Search for the cell housing the specified text and yield its (X, Y) center coordinate. 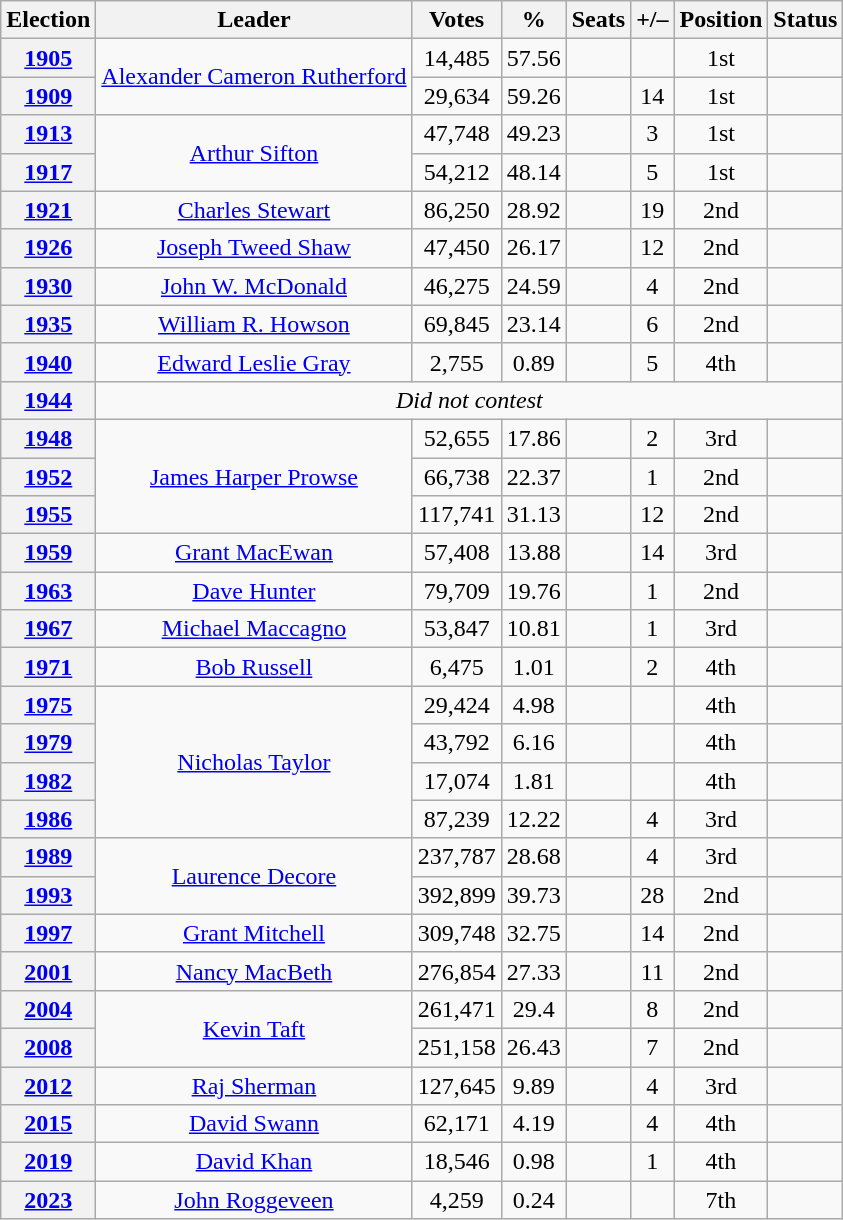
2008 (48, 1047)
47,748 (456, 134)
1955 (48, 515)
Raj Sherman (254, 1085)
1982 (48, 781)
1905 (48, 58)
1909 (48, 96)
1926 (48, 248)
11 (652, 971)
1948 (48, 438)
29.4 (534, 1009)
Alexander Cameron Rutherford (254, 77)
William R. Howson (254, 324)
1940 (48, 362)
1930 (48, 286)
Votes (456, 20)
28 (652, 895)
7th (721, 1200)
1913 (48, 134)
1997 (48, 933)
Status (806, 20)
251,158 (456, 1047)
6,475 (456, 667)
Kevin Taft (254, 1028)
237,787 (456, 857)
Grant MacEwan (254, 553)
79,709 (456, 591)
1989 (48, 857)
28.68 (534, 857)
22.37 (534, 477)
2004 (48, 1009)
6.16 (534, 743)
57.56 (534, 58)
2015 (48, 1124)
7 (652, 1047)
86,250 (456, 210)
4.19 (534, 1124)
Nancy MacBeth (254, 971)
Charles Stewart (254, 210)
2019 (48, 1162)
2001 (48, 971)
26.43 (534, 1047)
1.01 (534, 667)
48.14 (534, 172)
392,899 (456, 895)
4,259 (456, 1200)
26.17 (534, 248)
John W. McDonald (254, 286)
Leader (254, 20)
Election (48, 20)
1935 (48, 324)
1979 (48, 743)
18,546 (456, 1162)
1944 (48, 400)
54,212 (456, 172)
Dave Hunter (254, 591)
0.89 (534, 362)
39.73 (534, 895)
1963 (48, 591)
24.59 (534, 286)
117,741 (456, 515)
43,792 (456, 743)
+/– (652, 20)
1993 (48, 895)
66,738 (456, 477)
49.23 (534, 134)
69,845 (456, 324)
12.22 (534, 819)
1986 (48, 819)
0.98 (534, 1162)
1971 (48, 667)
Laurence Decore (254, 876)
19.76 (534, 591)
0.24 (534, 1200)
1959 (48, 553)
1921 (48, 210)
47,450 (456, 248)
27.33 (534, 971)
57,408 (456, 553)
32.75 (534, 933)
John Roggeveen (254, 1200)
Michael Maccagno (254, 629)
59.26 (534, 96)
53,847 (456, 629)
% (534, 20)
46,275 (456, 286)
1917 (48, 172)
Joseph Tweed Shaw (254, 248)
31.13 (534, 515)
1.81 (534, 781)
4.98 (534, 705)
Seats (598, 20)
Nicholas Taylor (254, 762)
6 (652, 324)
261,471 (456, 1009)
1975 (48, 705)
1967 (48, 629)
2,755 (456, 362)
127,645 (456, 1085)
Arthur Sifton (254, 153)
62,171 (456, 1124)
52,655 (456, 438)
3 (652, 134)
10.81 (534, 629)
2012 (48, 1085)
Edward Leslie Gray (254, 362)
2023 (48, 1200)
309,748 (456, 933)
8 (652, 1009)
Bob Russell (254, 667)
Position (721, 20)
14,485 (456, 58)
1952 (48, 477)
276,854 (456, 971)
David Khan (254, 1162)
17.86 (534, 438)
29,634 (456, 96)
9.89 (534, 1085)
28.92 (534, 210)
23.14 (534, 324)
29,424 (456, 705)
87,239 (456, 819)
James Harper Prowse (254, 476)
17,074 (456, 781)
David Swann (254, 1124)
Did not contest (470, 400)
13.88 (534, 553)
Grant Mitchell (254, 933)
19 (652, 210)
